Output the (x, y) coordinate of the center of the cell containing the given text.  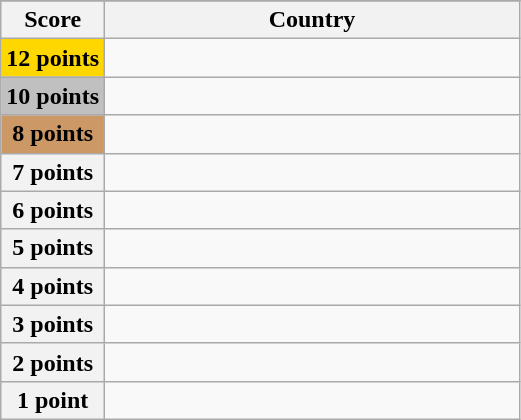
5 points (53, 248)
7 points (53, 172)
6 points (53, 210)
3 points (53, 324)
2 points (53, 362)
12 points (53, 58)
Score (53, 20)
1 point (53, 400)
10 points (53, 96)
Country (312, 20)
4 points (53, 286)
8 points (53, 134)
